Extract the (x, y) coordinate from the center of the cell holding the provided text.  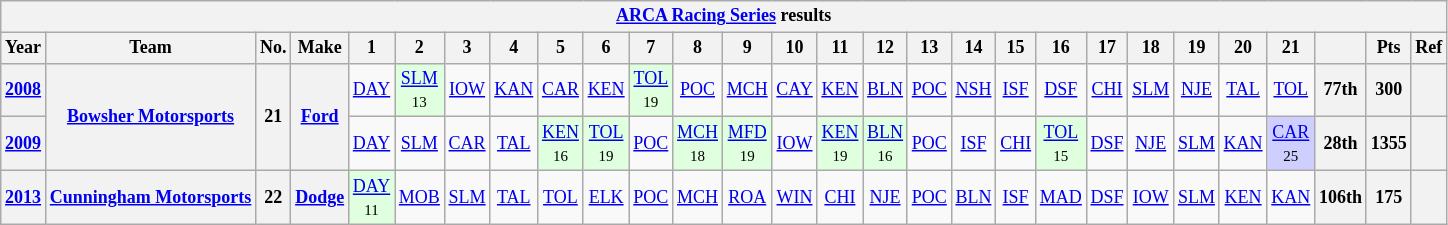
Pts (1388, 48)
Ref (1429, 48)
1355 (1388, 144)
10 (794, 48)
ARCA Racing Series results (724, 16)
MAD (1060, 197)
20 (1243, 48)
Year (24, 48)
2008 (24, 90)
7 (651, 48)
1 (371, 48)
KEN19 (840, 144)
2013 (24, 197)
BLN16 (886, 144)
8 (698, 48)
Team (150, 48)
NSH (974, 90)
22 (274, 197)
Dodge (320, 197)
MCH18 (698, 144)
17 (1107, 48)
6 (606, 48)
12 (886, 48)
15 (1016, 48)
77th (1341, 90)
TOL15 (1060, 144)
WIN (794, 197)
ELK (606, 197)
Make (320, 48)
MFD19 (747, 144)
Cunningham Motorsports (150, 197)
SLM13 (420, 90)
MOB (420, 197)
16 (1060, 48)
2 (420, 48)
175 (1388, 197)
KEN16 (561, 144)
CAY (794, 90)
4 (514, 48)
Ford (320, 116)
28th (1341, 144)
5 (561, 48)
ROA (747, 197)
2009 (24, 144)
18 (1151, 48)
19 (1197, 48)
9 (747, 48)
Bowsher Motorsports (150, 116)
DAY11 (371, 197)
3 (467, 48)
13 (929, 48)
106th (1341, 197)
CAR25 (1291, 144)
300 (1388, 90)
11 (840, 48)
No. (274, 48)
14 (974, 48)
